Scan for the cell matching the given text and deliver its (x, y) coordinate at center. 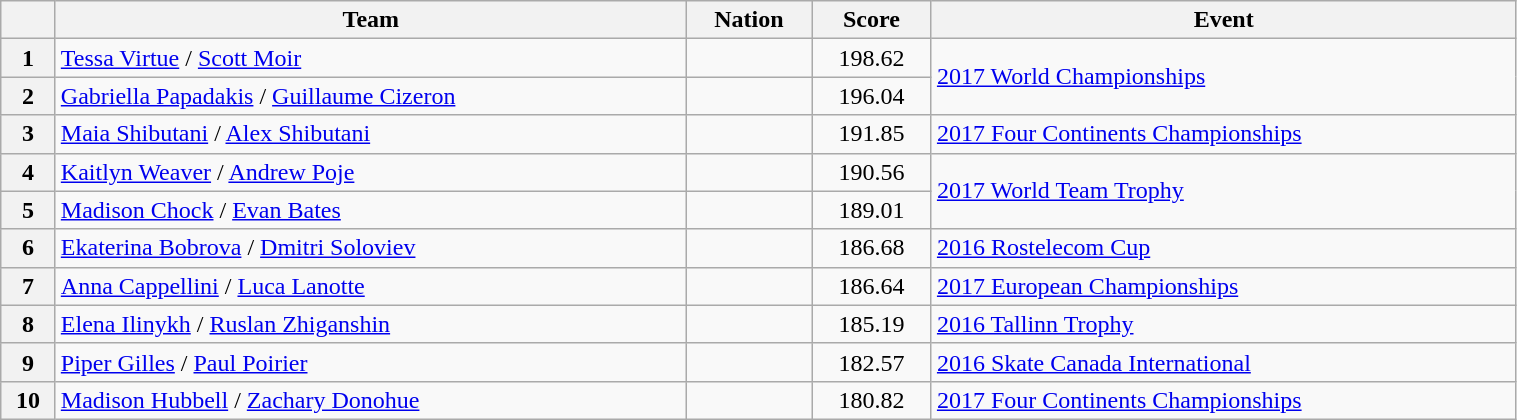
186.64 (872, 286)
Nation (748, 20)
7 (28, 286)
2017 World Team Trophy (1224, 191)
10 (28, 400)
2017 World Championships (1224, 77)
185.19 (872, 324)
8 (28, 324)
Event (1224, 20)
6 (28, 248)
2016 Tallinn Trophy (1224, 324)
186.68 (872, 248)
Maia Shibutani / Alex Shibutani (370, 134)
Gabriella Papadakis / Guillaume Cizeron (370, 96)
Elena Ilinykh / Ruslan Zhiganshin (370, 324)
Kaitlyn Weaver / Andrew Poje (370, 172)
196.04 (872, 96)
9 (28, 362)
3 (28, 134)
Piper Gilles / Paul Poirier (370, 362)
2 (28, 96)
Team (370, 20)
Madison Hubbell / Zachary Donohue (370, 400)
189.01 (872, 210)
5 (28, 210)
Score (872, 20)
191.85 (872, 134)
4 (28, 172)
Madison Chock / Evan Bates (370, 210)
Ekaterina Bobrova / Dmitri Soloviev (370, 248)
182.57 (872, 362)
190.56 (872, 172)
2017 European Championships (1224, 286)
Tessa Virtue / Scott Moir (370, 58)
180.82 (872, 400)
2016 Rostelecom Cup (1224, 248)
2016 Skate Canada International (1224, 362)
Anna Cappellini / Luca Lanotte (370, 286)
198.62 (872, 58)
1 (28, 58)
